Pinpoint the cell where the given text exists, returning its [X, Y] midpoint coordinate. 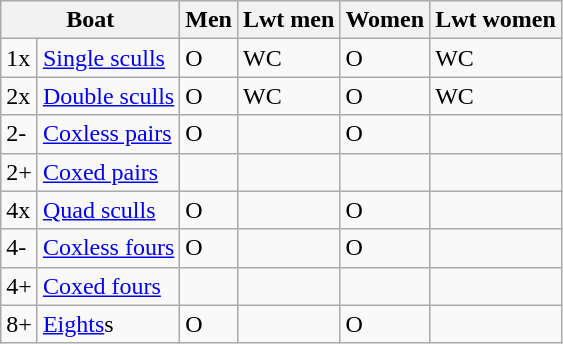
Quad sculls [108, 210]
4x [20, 210]
Lwt men [288, 20]
Coxed pairs [108, 172]
8+ [20, 324]
Coxed fours [108, 286]
Women [385, 20]
Lwt women [496, 20]
Double sculls [108, 96]
Men [209, 20]
4- [20, 248]
2x [20, 96]
Eightss [108, 324]
Coxless pairs [108, 134]
Boat [90, 20]
4+ [20, 286]
2+ [20, 172]
Single sculls [108, 58]
Coxless fours [108, 248]
1x [20, 58]
2- [20, 134]
